Provide the (X, Y) coordinate of the cell's center where the given text is located.  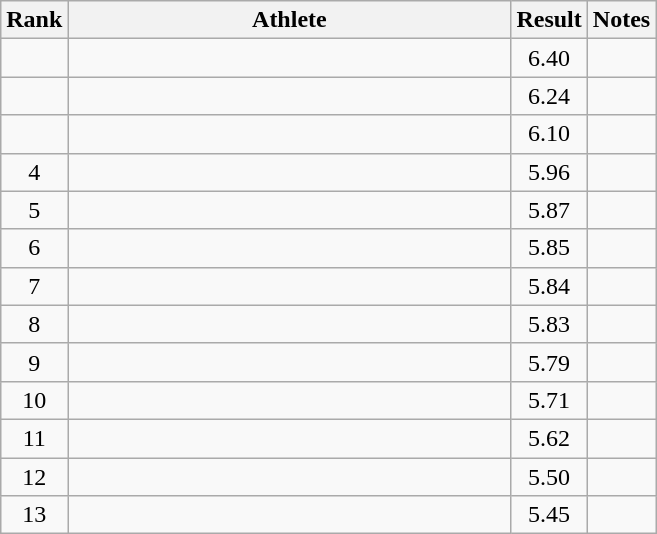
6.10 (549, 134)
5.50 (549, 477)
6 (34, 248)
10 (34, 400)
6.24 (549, 96)
Notes (621, 20)
5.96 (549, 172)
8 (34, 324)
5.45 (549, 515)
5.87 (549, 210)
13 (34, 515)
5.85 (549, 248)
5.84 (549, 286)
5.83 (549, 324)
5 (34, 210)
Result (549, 20)
5.62 (549, 438)
4 (34, 172)
Rank (34, 20)
12 (34, 477)
6.40 (549, 58)
9 (34, 362)
5.79 (549, 362)
7 (34, 286)
Athlete (290, 20)
5.71 (549, 400)
11 (34, 438)
